Capture the cell that displays the provided text and extract its [x, y] central coordinate. 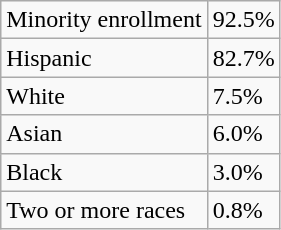
7.5% [244, 96]
Minority enrollment [104, 20]
Two or more races [104, 210]
6.0% [244, 134]
0.8% [244, 210]
3.0% [244, 172]
Asian [104, 134]
Hispanic [104, 58]
White [104, 96]
Black [104, 172]
82.7% [244, 58]
92.5% [244, 20]
